Capture the cell that displays the provided text and extract its (x, y) central coordinate. 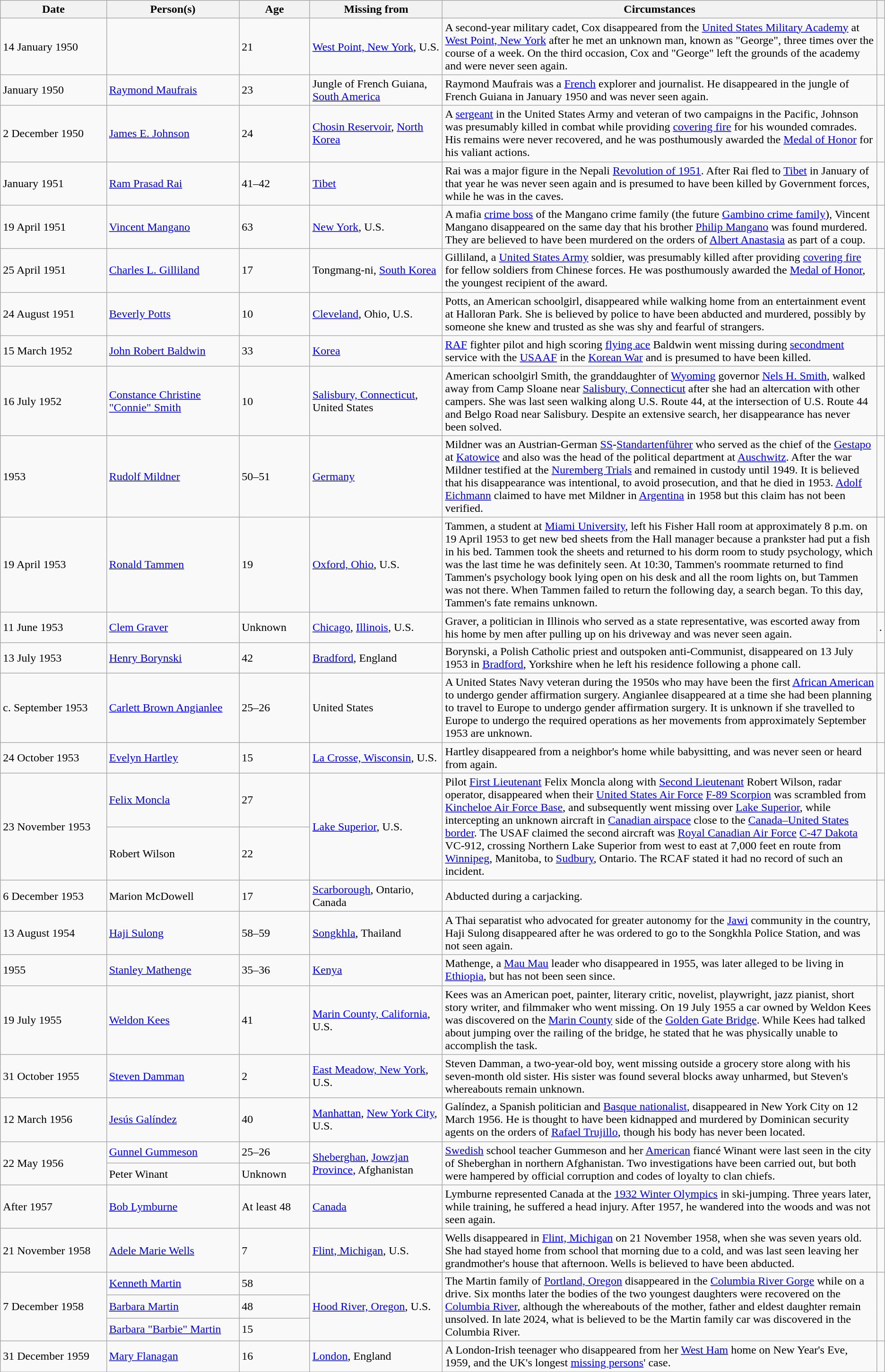
41 (275, 1020)
Tongmang-ni, South Korea (376, 270)
Sheberghan, Jowzjan Province, Afghanistan (376, 1163)
Tibet (376, 183)
A London-Irish teenager who disappeared from her West Ham home on New Year's Eve, 1959, and the UK's longest missing persons' case. (659, 1356)
22 May 1956 (53, 1163)
Weldon Kees (173, 1020)
23 (275, 90)
Person(s) (173, 9)
c. September 1953 (53, 708)
24 August 1951 (53, 314)
Circumstances (659, 9)
Canada (376, 1207)
19 July 1955 (53, 1020)
Age (275, 9)
Adele Marie Wells (173, 1250)
At least 48 (275, 1207)
Date (53, 9)
19 (275, 564)
13 August 1954 (53, 933)
. (880, 627)
19 April 1953 (53, 564)
Steven Damman (173, 1076)
Bob Lymburne (173, 1207)
Kenneth Martin (173, 1284)
25 April 1951 (53, 270)
24 October 1953 (53, 758)
Flint, Michigan, U.S. (376, 1250)
58 (275, 1284)
James E. Johnson (173, 133)
2 December 1950 (53, 133)
Robert Wilson (173, 854)
Chosin Reservoir, North Korea (376, 133)
35–36 (275, 970)
January 1951 (53, 183)
19 April 1951 (53, 227)
Songkhla, Thailand (376, 933)
23 November 1953 (53, 827)
11 June 1953 (53, 627)
New York, U.S. (376, 227)
Raymond Maufrais was a French explorer and journalist. He disappeared in the jungle of French Guiana in January 1950 and was never seen again. (659, 90)
Jesús Galíndez (173, 1120)
Barbara Martin (173, 1306)
31 October 1955 (53, 1076)
La Crosse, Wisconsin, U.S. (376, 758)
East Meadow, New York, U.S. (376, 1076)
Manhattan, New York City, U.S. (376, 1120)
42 (275, 658)
6 December 1953 (53, 896)
Peter Winant (173, 1174)
John Robert Baldwin (173, 351)
21 (275, 46)
48 (275, 1306)
Germany (376, 476)
Haji Sulong (173, 933)
Marin County, California, U.S. (376, 1020)
16 July 1952 (53, 401)
Chicago, Illinois, U.S. (376, 627)
January 1950 (53, 90)
1955 (53, 970)
Henry Borynski (173, 658)
Hood River, Oregon, U.S. (376, 1306)
14 January 1950 (53, 46)
United States (376, 708)
Ram Prasad Rai (173, 183)
27 (275, 800)
Clem Graver (173, 627)
63 (275, 227)
Salisbury, Connecticut, United States (376, 401)
London, England (376, 1356)
Missing from (376, 9)
2 (275, 1076)
Jungle of French Guiana, South America (376, 90)
West Point, New York, U.S. (376, 46)
Oxford, Ohio, U.S. (376, 564)
12 March 1956 (53, 1120)
Ronald Tammen (173, 564)
Korea (376, 351)
41–42 (275, 183)
7 December 1958 (53, 1306)
Felix Moncla (173, 800)
Hartley disappeared from a neighbor's home while babysitting, and was never seen or heard from again. (659, 758)
Raymond Maufrais (173, 90)
Abducted during a carjacking. (659, 896)
After 1957 (53, 1207)
Scarborough, Ontario, Canada (376, 896)
Bradford, England (376, 658)
Vincent Mangano (173, 227)
50–51 (275, 476)
Barbara "Barbie" Martin (173, 1330)
1953 (53, 476)
Cleveland, Ohio, U.S. (376, 314)
7 (275, 1250)
16 (275, 1356)
Charles L. Gilliland (173, 270)
Mathenge, a Mau Mau leader who disappeared in 1955, was later alleged to be living in Ethiopia, but has not been seen since. (659, 970)
15 March 1952 (53, 351)
Mary Flanagan (173, 1356)
Stanley Mathenge (173, 970)
Evelyn Hartley (173, 758)
21 November 1958 (53, 1250)
13 July 1953 (53, 658)
22 (275, 854)
33 (275, 351)
Constance Christine "Connie" Smith (173, 401)
Marion McDowell (173, 896)
Rudolf Mildner (173, 476)
24 (275, 133)
Beverly Potts (173, 314)
Kenya (376, 970)
Gunnel Gummeson (173, 1152)
58–59 (275, 933)
Lake Superior, U.S. (376, 827)
40 (275, 1120)
Carlett Brown Angianlee (173, 708)
31 December 1959 (53, 1356)
